Capture the cell that displays the provided text and extract its (x, y) central coordinate. 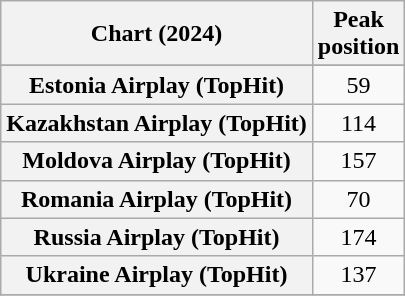
Russia Airplay (TopHit) (157, 237)
157 (358, 161)
Peakposition (358, 34)
59 (358, 85)
Estonia Airplay (TopHit) (157, 85)
Moldova Airplay (TopHit) (157, 161)
Ukraine Airplay (TopHit) (157, 275)
174 (358, 237)
70 (358, 199)
Romania Airplay (TopHit) (157, 199)
Kazakhstan Airplay (TopHit) (157, 123)
114 (358, 123)
Chart (2024) (157, 34)
137 (358, 275)
